Search for the cell housing the specified text and yield its [X, Y] center coordinate. 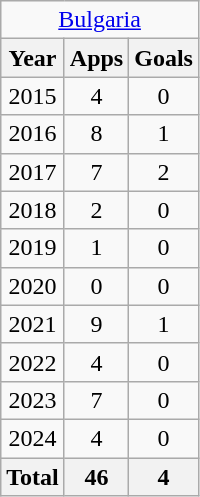
9 [96, 324]
2016 [33, 134]
Total [33, 477]
2021 [33, 324]
2022 [33, 362]
2018 [33, 210]
2019 [33, 248]
Bulgaria [100, 20]
2023 [33, 400]
46 [96, 477]
2020 [33, 286]
Goals [164, 58]
2017 [33, 172]
Apps [96, 58]
2024 [33, 438]
Year [33, 58]
2015 [33, 96]
8 [96, 134]
